Return the (X, Y) coordinate for the center point of the cell that contains the specified text.  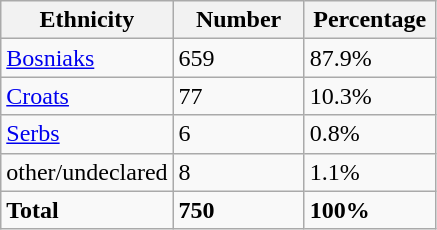
6 (238, 134)
8 (238, 172)
Bosniaks (87, 58)
Number (238, 20)
750 (238, 210)
10.3% (370, 96)
77 (238, 96)
Total (87, 210)
100% (370, 210)
Ethnicity (87, 20)
0.8% (370, 134)
Croats (87, 96)
Percentage (370, 20)
1.1% (370, 172)
659 (238, 58)
Serbs (87, 134)
other/undeclared (87, 172)
87.9% (370, 58)
